Determine the (X, Y) coordinate at the center of the cell enclosing the given text.  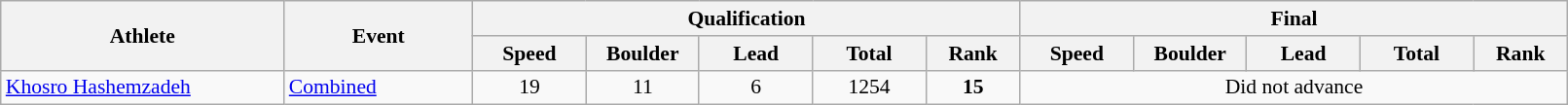
11 (642, 87)
Did not advance (1295, 87)
Athlete (142, 35)
Khosro Hashemzadeh (142, 87)
Qualification (747, 18)
19 (529, 87)
Final (1295, 18)
Event (379, 35)
15 (973, 87)
1254 (869, 87)
6 (755, 87)
Combined (379, 87)
